Capture the cell that displays the provided text and extract its [x, y] central coordinate. 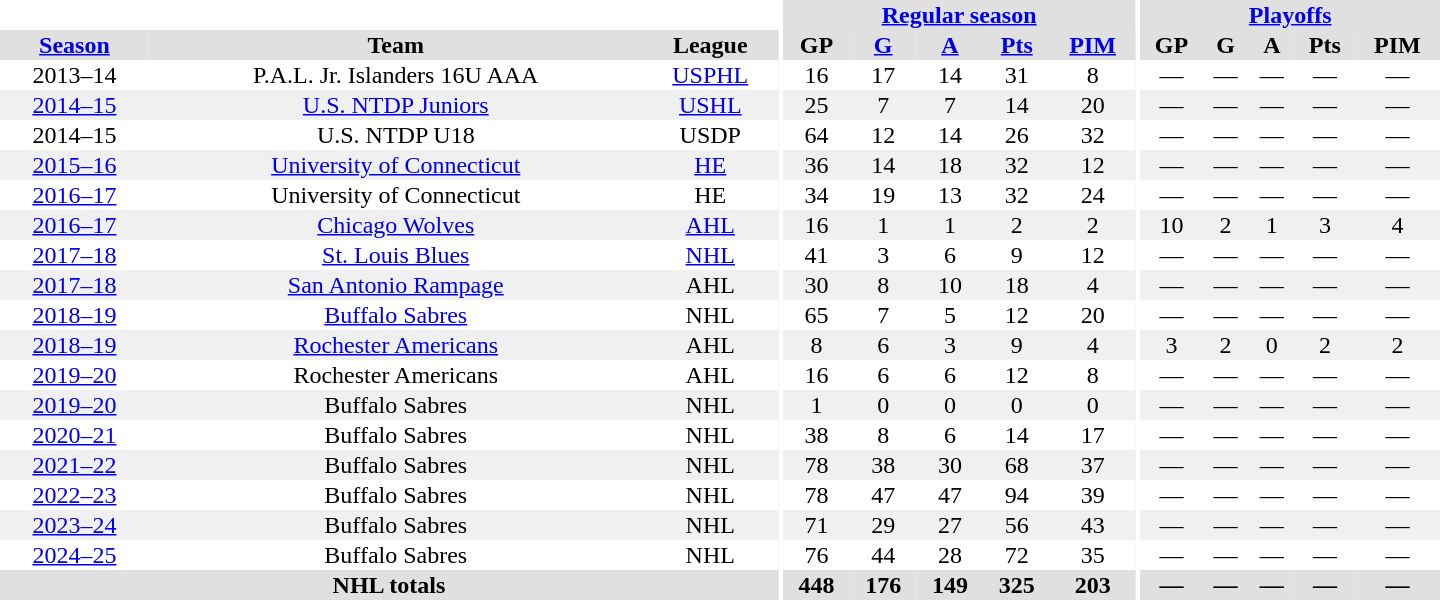
Season [74, 45]
71 [816, 525]
27 [950, 525]
USPHL [710, 75]
USHL [710, 105]
68 [1016, 465]
37 [1092, 465]
39 [1092, 495]
2013–14 [74, 75]
Playoffs [1290, 15]
56 [1016, 525]
203 [1092, 585]
2022–23 [74, 495]
43 [1092, 525]
U.S. NTDP Juniors [396, 105]
64 [816, 135]
36 [816, 165]
2021–22 [74, 465]
76 [816, 555]
149 [950, 585]
94 [1016, 495]
26 [1016, 135]
24 [1092, 195]
San Antonio Rampage [396, 285]
USDP [710, 135]
19 [884, 195]
29 [884, 525]
2023–24 [74, 525]
31 [1016, 75]
St. Louis Blues [396, 255]
448 [816, 585]
Team [396, 45]
25 [816, 105]
176 [884, 585]
28 [950, 555]
Regular season [959, 15]
2015–16 [74, 165]
35 [1092, 555]
2020–21 [74, 435]
44 [884, 555]
U.S. NTDP U18 [396, 135]
41 [816, 255]
325 [1016, 585]
NHL totals [389, 585]
13 [950, 195]
2024–25 [74, 555]
League [710, 45]
65 [816, 315]
34 [816, 195]
P.A.L. Jr. Islanders 16U AAA [396, 75]
5 [950, 315]
72 [1016, 555]
Chicago Wolves [396, 225]
